Pinpoint the cell where the given text exists, returning its [x, y] midpoint coordinate. 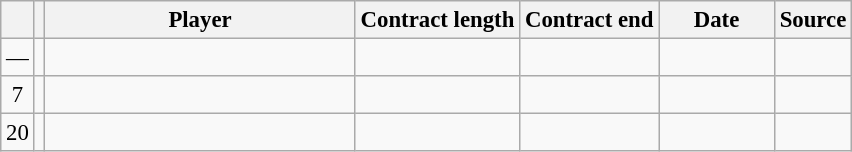
— [18, 58]
Player [200, 20]
7 [18, 95]
Date [717, 20]
Contract end [590, 20]
20 [18, 133]
Source [812, 20]
Contract length [437, 20]
